Detect which cell encompasses the target text, then output its (x, y) center coordinate. 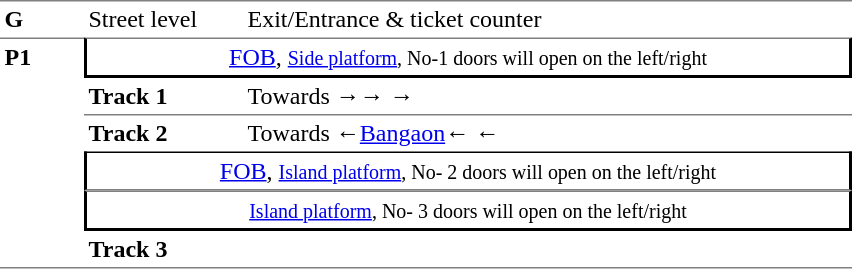
Towards →→ → (548, 97)
Street level (164, 19)
G (42, 19)
Track 2 (164, 134)
Island platform, No- 3 doors will open on the left/right (468, 210)
Track 1 (164, 97)
Track 3 (164, 250)
Towards ←Bangaon← ← (548, 134)
FOB, Island platform, No- 2 doors will open on the left/right (468, 172)
P1 (42, 154)
FOB, Side platform, No-1 doors will open on the left/right (468, 58)
Exit/Entrance & ticket counter (548, 19)
